Output the [x, y] coordinate of the center of the cell containing the given text.  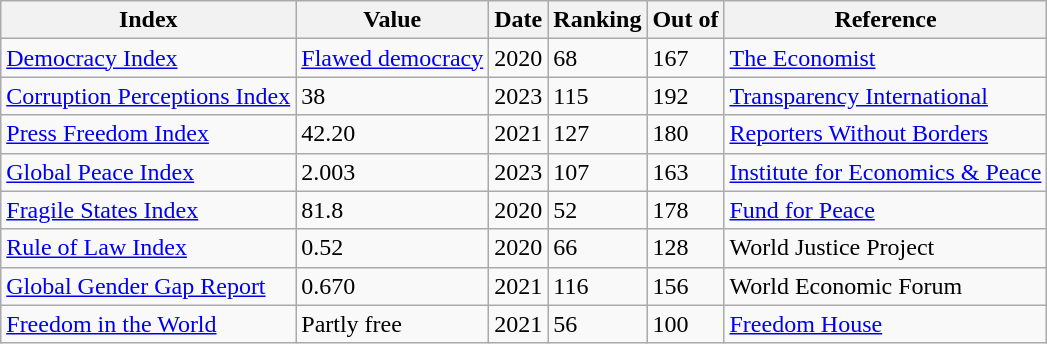
Global Gender Gap Report [148, 286]
81.8 [392, 210]
Transparency International [886, 96]
0.670 [392, 286]
42.20 [392, 134]
2.003 [392, 172]
Rule of Law Index [148, 248]
Out of [686, 20]
128 [686, 248]
World Economic Forum [886, 286]
Flawed democracy [392, 58]
Press Freedom Index [148, 134]
156 [686, 286]
World Justice Project [886, 248]
The Economist [886, 58]
Institute for Economics & Peace [886, 172]
100 [686, 324]
Freedom House [886, 324]
0.52 [392, 248]
192 [686, 96]
107 [598, 172]
Date [518, 20]
Reference [886, 20]
Index [148, 20]
52 [598, 210]
116 [598, 286]
Ranking [598, 20]
Democracy Index [148, 58]
Global Peace Index [148, 172]
167 [686, 58]
127 [598, 134]
Fragile States Index [148, 210]
Corruption Perceptions Index [148, 96]
115 [598, 96]
178 [686, 210]
180 [686, 134]
Reporters Without Borders [886, 134]
66 [598, 248]
56 [598, 324]
38 [392, 96]
Fund for Peace [886, 210]
68 [598, 58]
Value [392, 20]
Freedom in the World [148, 324]
163 [686, 172]
Partly free [392, 324]
